Find where the given text appears and provide that cell's center as (x, y) coordinate. 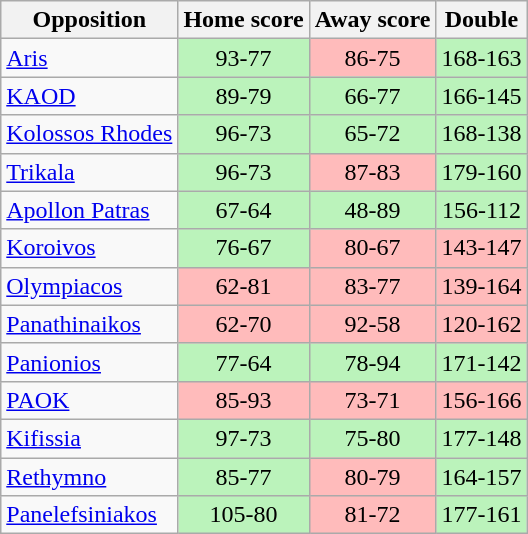
177-148 (482, 438)
83-77 (372, 286)
62-70 (244, 324)
80-67 (372, 248)
81-72 (372, 515)
Rethymno (90, 477)
179-160 (482, 172)
166-145 (482, 96)
Away score (372, 20)
168-163 (482, 58)
75-80 (372, 438)
86-75 (372, 58)
89-79 (244, 96)
Apollon Patras (90, 210)
76-67 (244, 248)
Panionios (90, 362)
Home score (244, 20)
120-162 (482, 324)
Kifissia (90, 438)
Double (482, 20)
80-79 (372, 477)
97-73 (244, 438)
Aris (90, 58)
87-83 (372, 172)
Kolossos Rhodes (90, 134)
85-93 (244, 400)
171-142 (482, 362)
67-64 (244, 210)
93-77 (244, 58)
92-58 (372, 324)
139-164 (482, 286)
Trikala (90, 172)
Panelefsiniakos (90, 515)
78-94 (372, 362)
66-77 (372, 96)
77-64 (244, 362)
65-72 (372, 134)
177-161 (482, 515)
Koroivos (90, 248)
Panathinaikos (90, 324)
Olympiacos (90, 286)
105-80 (244, 515)
168-138 (482, 134)
48-89 (372, 210)
62-81 (244, 286)
156-112 (482, 210)
156-166 (482, 400)
PAOK (90, 400)
85-77 (244, 477)
143-147 (482, 248)
73-71 (372, 400)
KAOD (90, 96)
Opposition (90, 20)
164-157 (482, 477)
